For the text-containing cell, return its midpoint in (X, Y) coordinate format. 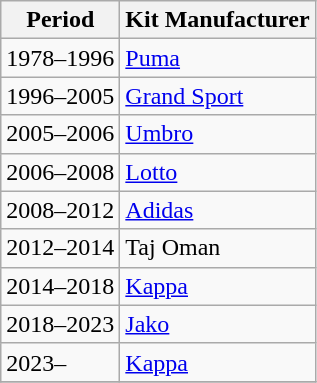
Adidas (218, 210)
Lotto (218, 172)
2018–2023 (60, 324)
Jako (218, 324)
Umbro (218, 134)
2006–2008 (60, 172)
Period (60, 20)
Puma (218, 58)
Kit Manufacturer (218, 20)
2012–2014 (60, 248)
2005–2006 (60, 134)
2008–2012 (60, 210)
Grand Sport (218, 96)
1996–2005 (60, 96)
Taj Oman (218, 248)
2023– (60, 362)
2014–2018 (60, 286)
1978–1996 (60, 58)
